Scan for the cell matching the given text and deliver its (X, Y) coordinate at center. 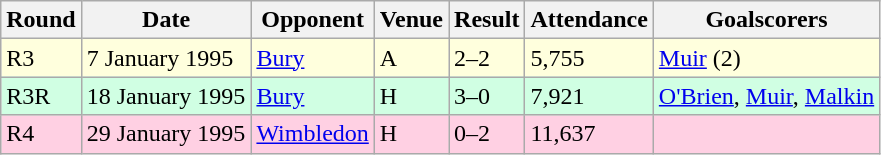
3–0 (487, 96)
11,637 (589, 134)
Goalscorers (766, 20)
Date (166, 20)
R3R (41, 96)
0–2 (487, 134)
Venue (411, 20)
A (411, 58)
Round (41, 20)
Attendance (589, 20)
18 January 1995 (166, 96)
R3 (41, 58)
Result (487, 20)
29 January 1995 (166, 134)
5,755 (589, 58)
Muir (2) (766, 58)
O'Brien, Muir, Malkin (766, 96)
Opponent (312, 20)
7,921 (589, 96)
2–2 (487, 58)
R4 (41, 134)
Wimbledon (312, 134)
7 January 1995 (166, 58)
